Pinpoint the cell where the given text exists, returning its [x, y] midpoint coordinate. 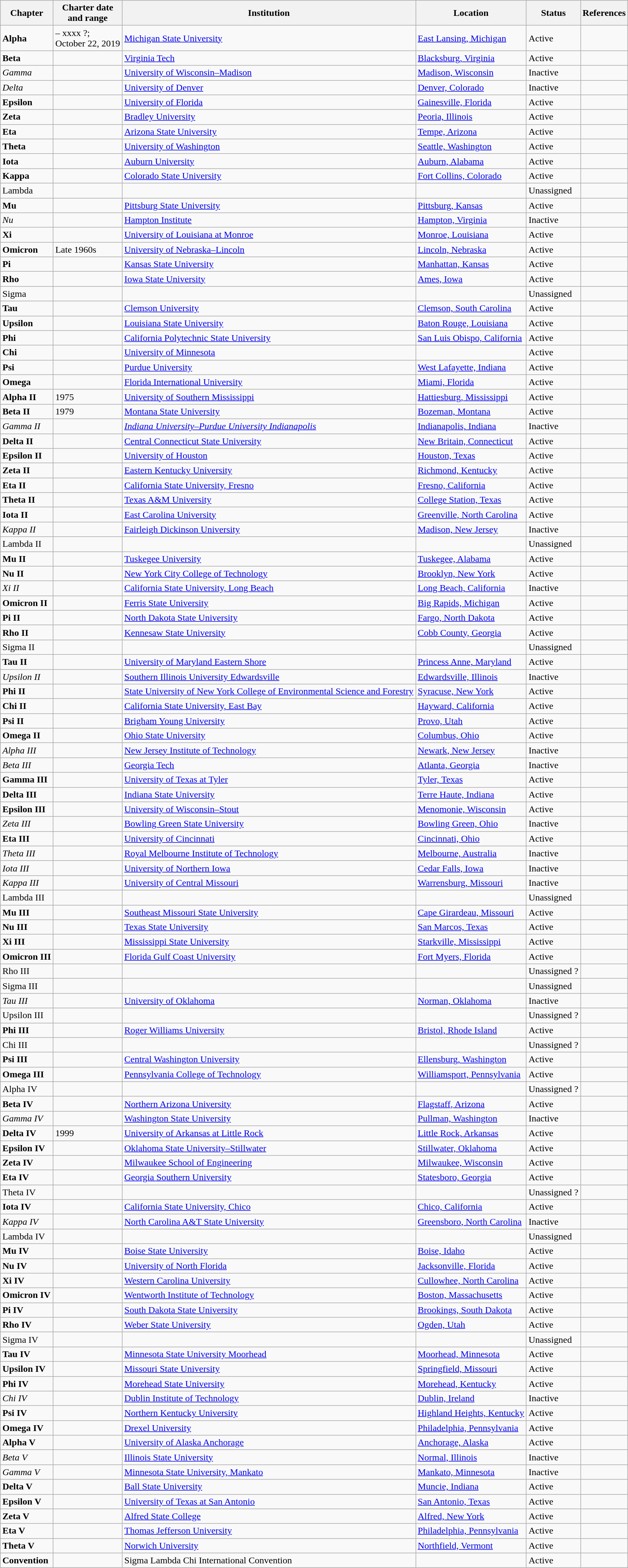
East Carolina University [269, 515]
Gamma V [27, 1472]
Sigma [27, 294]
Minnesota State University, Mankato [269, 1472]
Cedar Falls, Iowa [471, 868]
Columbus, Ohio [471, 736]
Psi [27, 367]
Menomonie, Wisconsin [471, 809]
Nu IV [27, 1266]
Ogden, Utah [471, 1325]
Cape Girardeau, Missouri [471, 912]
Michigan State University [269, 38]
State University of New York College of Environmental Science and Forestry [269, 692]
Delta III [27, 794]
Iota IV [27, 1207]
Beta [27, 58]
Gainesville, Florida [471, 102]
Charter dateand range [87, 13]
Delta II [27, 441]
Eta [27, 132]
Stillwater, Oklahoma [471, 1148]
University of Texas at Tyler [269, 780]
Princess Anne, Maryland [471, 662]
Warrensburg, Missouri [471, 883]
South Dakota State University [269, 1310]
Auburn, Alabama [471, 161]
Status [553, 13]
Chico, California [471, 1207]
Hayward, California [471, 706]
References [604, 13]
Williamsport, Pennsylvania [471, 1074]
Theta IV [27, 1192]
University of Louisiana at Monroe [269, 235]
Peoria, Illinois [471, 117]
Cobb County, Georgia [471, 632]
Tau [27, 308]
Fargo, North Dakota [471, 618]
Purdue University [269, 367]
Epsilon III [27, 809]
Phi II [27, 692]
Missouri State University [269, 1369]
Gamma [27, 73]
Tuskegee University [269, 559]
Pullman, Washington [471, 1118]
Alpha II [27, 397]
Muncie, Indiana [471, 1487]
Mu [27, 205]
Tau II [27, 662]
Bozeman, Montana [471, 411]
Delta [27, 87]
University of Cincinnati [269, 839]
Lambda IV [27, 1236]
Kappa IV [27, 1222]
Theta [27, 146]
Psi III [27, 1060]
Cincinnati, Ohio [471, 839]
Central Connecticut State University [269, 441]
Nu [27, 220]
Gamma II [27, 426]
Illinois State University [269, 1457]
Royal Melbourne Institute of Technology [269, 853]
Kappa II [27, 529]
College Station, Texas [471, 500]
Zeta IV [27, 1163]
Ames, Iowa [471, 279]
Theta V [27, 1546]
Chi III [27, 1045]
Omega IV [27, 1428]
Lambda [27, 190]
Lambda II [27, 544]
Southeast Missouri State University [269, 912]
Nu III [27, 927]
Arizona State University [269, 132]
Florida International University [269, 382]
University of Southern Mississippi [269, 397]
Anchorage, Alaska [471, 1443]
Miami, Florida [471, 382]
Kappa [27, 176]
Phi IV [27, 1383]
University of Minnesota [269, 353]
Brooklyn, New York [471, 573]
Georgia Tech [269, 765]
California Polytechnic State University [269, 338]
Melbourne, Australia [471, 853]
Eta V [27, 1531]
Boise, Idaho [471, 1251]
University of Washington [269, 146]
University of Denver [269, 87]
Eta IV [27, 1178]
New Jersey Institute of Technology [269, 750]
Atlanta, Georgia [471, 765]
Wentworth Institute of Technology [269, 1295]
Drexel University [269, 1428]
– xxxx ?;October 22, 2019 [87, 38]
Gamma IV [27, 1118]
Pi [27, 264]
Texas State University [269, 927]
North Dakota State University [269, 618]
Greenville, North Carolina [471, 515]
Omicron II [27, 603]
Alpha III [27, 750]
University of Wisconsin–Madison [269, 73]
Phi [27, 338]
Chi II [27, 706]
Normal, Illinois [471, 1457]
Fort Collins, Colorado [471, 176]
Alpha [27, 38]
Florida Gulf Coast University [269, 957]
Institution [269, 13]
Northern Kentucky University [269, 1413]
Statesboro, Georgia [471, 1178]
Indiana State University [269, 794]
Northern Arizona University [269, 1104]
Hattiesburg, Mississippi [471, 397]
Chi IV [27, 1399]
Hampton, Virginia [471, 220]
Highland Heights, Kentucky [471, 1413]
Upsilon II [27, 677]
Chapter [27, 13]
Georgia Southern University [269, 1178]
Zeta V [27, 1516]
Brigham Young University [269, 721]
Big Rapids, Michigan [471, 603]
Alpha IV [27, 1089]
Richmond, Kentucky [471, 471]
Chi [27, 353]
Texas A&M University [269, 500]
Phi III [27, 1030]
Auburn University [269, 161]
Psi II [27, 721]
Norwich University [269, 1546]
Xi III [27, 942]
Delta V [27, 1487]
Dublin Institute of Technology [269, 1399]
Iota [27, 161]
Kansas State University [269, 264]
Epsilon V [27, 1501]
Pittsburg State University [269, 205]
Little Rock, Arkansas [471, 1133]
Baton Rouge, Louisiana [471, 323]
Sigma Lambda Chi International Convention [269, 1560]
Bowling Green, Ohio [471, 824]
University of Central Missouri [269, 883]
Beta III [27, 765]
California State University, Fresno [269, 485]
Upsilon III [27, 1015]
Zeta II [27, 471]
Theta III [27, 853]
Manhattan, Kansas [471, 264]
Pi II [27, 618]
Indiana University–Purdue University Indianapolis [269, 426]
Eastern Kentucky University [269, 471]
Omega [27, 382]
Upsilon [27, 323]
Blacksburg, Virginia [471, 58]
Syracuse, New York [471, 692]
1999 [87, 1133]
Fort Myers, Florida [471, 957]
Alfred, New York [471, 1516]
Newark, New Jersey [471, 750]
Sigma III [27, 986]
Weber State University [269, 1325]
Rho II [27, 632]
Xi IV [27, 1280]
Indianapolis, Indiana [471, 426]
Ellensburg, Washington [471, 1060]
Western Carolina University [269, 1280]
Fairleigh Dickinson University [269, 529]
Ohio State University [269, 736]
Bowling Green State University [269, 824]
Pittsburg, Kansas [471, 205]
Lambda III [27, 897]
Clemson University [269, 308]
Bradley University [269, 117]
Montana State University [269, 411]
Rho [27, 279]
Convention [27, 1560]
Fresno, California [471, 485]
Pi IV [27, 1310]
Tau IV [27, 1354]
University of North Florida [269, 1266]
Psi IV [27, 1413]
Xi [27, 235]
Jacksonville, Florida [471, 1266]
Alfred State College [269, 1516]
Hampton Institute [269, 220]
Omicron III [27, 957]
Milwaukee, Wisconsin [471, 1163]
Flagstaff, Arizona [471, 1104]
Nu II [27, 573]
Greensboro, North Carolina [471, 1222]
Dublin, Ireland [471, 1399]
Morehead, Kentucky [471, 1383]
Zeta [27, 117]
Tau III [27, 1001]
Tyler, Texas [471, 780]
Delta IV [27, 1133]
Mu II [27, 559]
Minnesota State University Moorhead [269, 1354]
Location [471, 13]
University of Maryland Eastern Shore [269, 662]
Mu IV [27, 1251]
Houston, Texas [471, 456]
California State University, East Bay [269, 706]
Edwardsville, Illinois [471, 677]
Brookings, South Dakota [471, 1310]
Rho IV [27, 1325]
Tuskegee, Alabama [471, 559]
Iota II [27, 515]
California State University, Chico [269, 1207]
Late 1960s [87, 250]
Southern Illinois University Edwardsville [269, 677]
Mankato, Minnesota [471, 1472]
West Lafayette, Indiana [471, 367]
Louisiana State University [269, 323]
Norman, Oklahoma [471, 1001]
Moorhead, Minnesota [471, 1354]
Ball State University [269, 1487]
Tempe, Arizona [471, 132]
Long Beach, California [471, 588]
Kennesaw State University [269, 632]
1975 [87, 397]
Lincoln, Nebraska [471, 250]
University of Oklahoma [269, 1001]
University of Wisconsin–Stout [269, 809]
Virginia Tech [269, 58]
Alpha V [27, 1443]
Central Washington University [269, 1060]
Zeta III [27, 824]
Omega III [27, 1074]
New York City College of Technology [269, 573]
Milwaukee School of Engineering [269, 1163]
San Luis Obispo, California [471, 338]
Epsilon [27, 102]
Omicron IV [27, 1295]
Sigma II [27, 647]
Northfield, Vermont [471, 1546]
Xi II [27, 588]
Iota III [27, 868]
Colorado State University [269, 176]
University of Florida [269, 102]
North Carolina A&T State University [269, 1222]
Gamma III [27, 780]
Cullowhee, North Carolina [471, 1280]
Omega II [27, 736]
New Britain, Connecticut [471, 441]
East Lansing, Michigan [471, 38]
Pennsylvania College of Technology [269, 1074]
Seattle, Washington [471, 146]
Boise State University [269, 1251]
Mississippi State University [269, 942]
San Antonio, Texas [471, 1501]
Eta II [27, 485]
Beta V [27, 1457]
Thomas Jefferson University [269, 1531]
Roger Williams University [269, 1030]
Eta III [27, 839]
Sigma IV [27, 1339]
Beta II [27, 411]
Rho III [27, 971]
Upsilon IV [27, 1369]
Terre Haute, Indiana [471, 794]
Washington State University [269, 1118]
Oklahoma State University–Stillwater [269, 1148]
San Marcos, Texas [471, 927]
Iowa State University [269, 279]
Mu III [27, 912]
Omicron [27, 250]
Madison, New Jersey [471, 529]
Provo, Utah [471, 721]
Clemson, South Carolina [471, 308]
University of Northern Iowa [269, 868]
Boston, Massachusetts [471, 1295]
Bristol, Rhode Island [471, 1030]
University of Nebraska–Lincoln [269, 250]
Epsilon II [27, 456]
Monroe, Louisiana [471, 235]
Morehead State University [269, 1383]
Theta II [27, 500]
Ferris State University [269, 603]
Madison, Wisconsin [471, 73]
University of Arkansas at Little Rock [269, 1133]
Springfield, Missouri [471, 1369]
University of Texas at San Antonio [269, 1501]
University of Alaska Anchorage [269, 1443]
California State University, Long Beach [269, 588]
1979 [87, 411]
Kappa III [27, 883]
University of Houston [269, 456]
Starkville, Mississippi [471, 942]
Epsilon IV [27, 1148]
Denver, Colorado [471, 87]
Beta IV [27, 1104]
